Locate the cell with the specified text and output its [x, y] center coordinate. 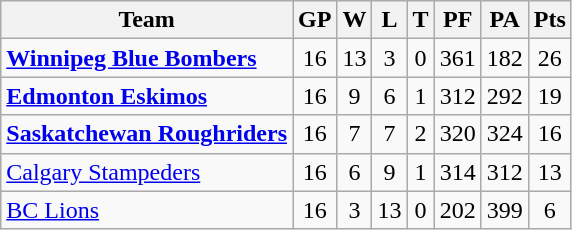
GP [315, 20]
Edmonton Eskimos [147, 96]
202 [458, 210]
26 [550, 58]
PA [504, 20]
320 [458, 134]
Team [147, 20]
Pts [550, 20]
324 [504, 134]
292 [504, 96]
W [354, 20]
182 [504, 58]
2 [420, 134]
361 [458, 58]
Winnipeg Blue Bombers [147, 58]
L [390, 20]
BC Lions [147, 210]
314 [458, 172]
Calgary Stampeders [147, 172]
399 [504, 210]
19 [550, 96]
PF [458, 20]
T [420, 20]
Saskatchewan Roughriders [147, 134]
